Provide the [X, Y] coordinate of the cell's center where the given text is located.  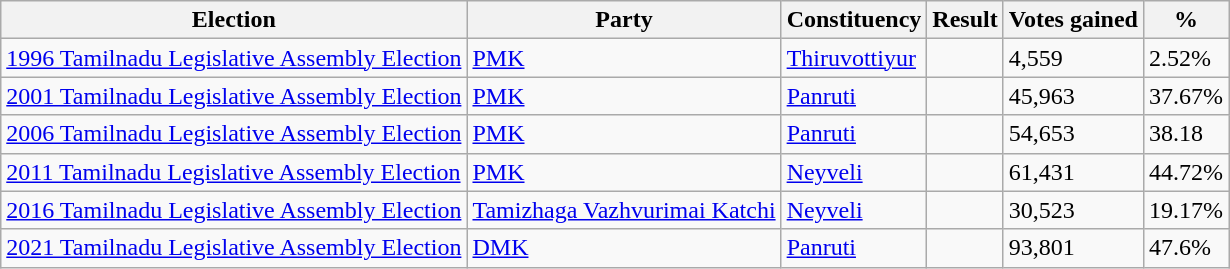
47.6% [1186, 248]
Constituency [854, 20]
DMK [624, 248]
Votes gained [1073, 20]
2.52% [1186, 58]
93,801 [1073, 248]
2011 Tamilnadu Legislative Assembly Election [234, 172]
2001 Tamilnadu Legislative Assembly Election [234, 96]
4,559 [1073, 58]
19.17% [1186, 210]
Thiruvottiyur [854, 58]
Tamizhaga Vazhvurimai Katchi [624, 210]
Party [624, 20]
% [1186, 20]
2006 Tamilnadu Legislative Assembly Election [234, 134]
2016 Tamilnadu Legislative Assembly Election [234, 210]
38.18 [1186, 134]
54,653 [1073, 134]
45,963 [1073, 96]
Election [234, 20]
37.67% [1186, 96]
61,431 [1073, 172]
2021 Tamilnadu Legislative Assembly Election [234, 248]
1996 Tamilnadu Legislative Assembly Election [234, 58]
Result [965, 20]
30,523 [1073, 210]
44.72% [1186, 172]
